Search for the cell housing the specified text and yield its [X, Y] center coordinate. 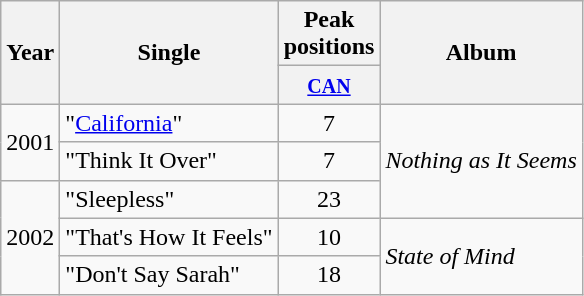
Year [30, 52]
State of Mind [481, 256]
23 [329, 199]
"California" [169, 123]
Album [481, 52]
2001 [30, 142]
10 [329, 237]
Single [169, 52]
CAN [329, 85]
"Don't Say Sarah" [169, 275]
Peak positions [329, 34]
2002 [30, 237]
18 [329, 275]
"Sleepless" [169, 199]
"That's How It Feels" [169, 237]
"Think It Over" [169, 161]
Nothing as It Seems [481, 161]
